For the text-containing cell, return its midpoint in [X, Y] coordinate format. 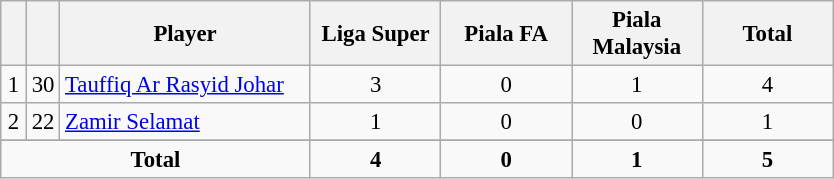
Zamir Selamat [186, 122]
30 [42, 85]
Piala Malaysia [638, 34]
Liga Super [376, 34]
2 [14, 122]
Tauffiq Ar Rasyid Johar [186, 85]
3 [376, 85]
22 [42, 122]
5 [768, 160]
Piala FA [506, 34]
Player [186, 34]
